Scan for the cell matching the given text and deliver its [X, Y] coordinate at center. 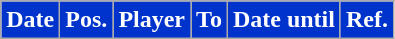
To [210, 20]
Date until [284, 20]
Date [30, 20]
Pos. [86, 20]
Player [152, 20]
Ref. [366, 20]
